Detect which cell encompasses the target text, then output its [X, Y] center coordinate. 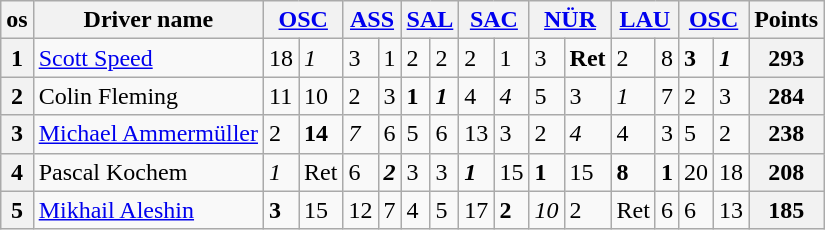
Colin Fleming [148, 96]
14 [321, 134]
238 [786, 134]
os [17, 20]
20 [696, 172]
SAL [430, 20]
12 [360, 210]
Points [786, 20]
17 [476, 210]
Michael Ammermüller [148, 134]
NÜR [570, 20]
Scott Speed [148, 58]
208 [786, 172]
11 [282, 96]
Pascal Kochem [148, 172]
ASS [372, 20]
Mikhail Aleshin [148, 210]
Driver name [148, 20]
284 [786, 96]
293 [786, 58]
LAU [644, 20]
185 [786, 210]
SAC [494, 20]
